Pinpoint the cell where the given text exists, returning its [X, Y] midpoint coordinate. 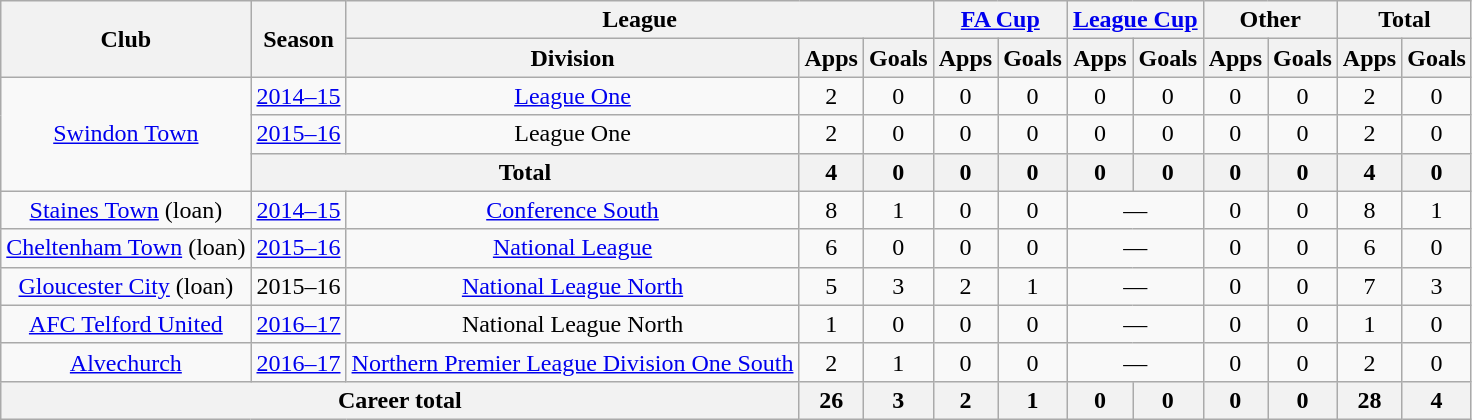
Gloucester City (loan) [126, 286]
Division [572, 58]
5 [831, 286]
League [640, 20]
Season [298, 39]
Northern Premier League Division One South [572, 362]
7 [1369, 286]
League Cup [1135, 20]
Other [1270, 20]
Staines Town (loan) [126, 210]
FA Cup [1000, 20]
28 [1369, 400]
Conference South [572, 210]
Career total [400, 400]
National League [572, 248]
26 [831, 400]
Cheltenham Town (loan) [126, 248]
Club [126, 39]
AFC Telford United [126, 324]
Alvechurch [126, 362]
Swindon Town [126, 134]
